Locate the cell with the specified text and output its (x, y) center coordinate. 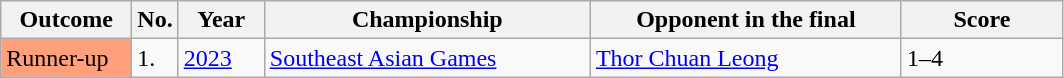
Score (982, 20)
Year (221, 20)
Championship (427, 20)
2023 (221, 58)
No. (155, 20)
Opponent in the final (746, 20)
1. (155, 58)
Runner-up (66, 58)
Outcome (66, 20)
1–4 (982, 58)
Southeast Asian Games (427, 58)
Thor Chuan Leong (746, 58)
